Scan for the cell matching the given text and deliver its (X, Y) coordinate at center. 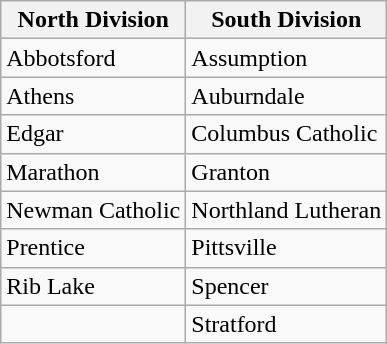
Prentice (94, 248)
Pittsville (286, 248)
Columbus Catholic (286, 134)
South Division (286, 20)
Northland Lutheran (286, 210)
Auburndale (286, 96)
Stratford (286, 324)
Rib Lake (94, 286)
North Division (94, 20)
Assumption (286, 58)
Granton (286, 172)
Spencer (286, 286)
Marathon (94, 172)
Edgar (94, 134)
Newman Catholic (94, 210)
Athens (94, 96)
Abbotsford (94, 58)
